Detect which cell encompasses the target text, then output its [x, y] center coordinate. 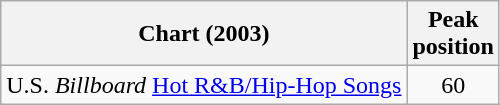
Chart (2003) [204, 34]
60 [453, 85]
U.S. Billboard Hot R&B/Hip-Hop Songs [204, 85]
Peakposition [453, 34]
